Extract the [X, Y] coordinate from the center of the cell holding the provided text.  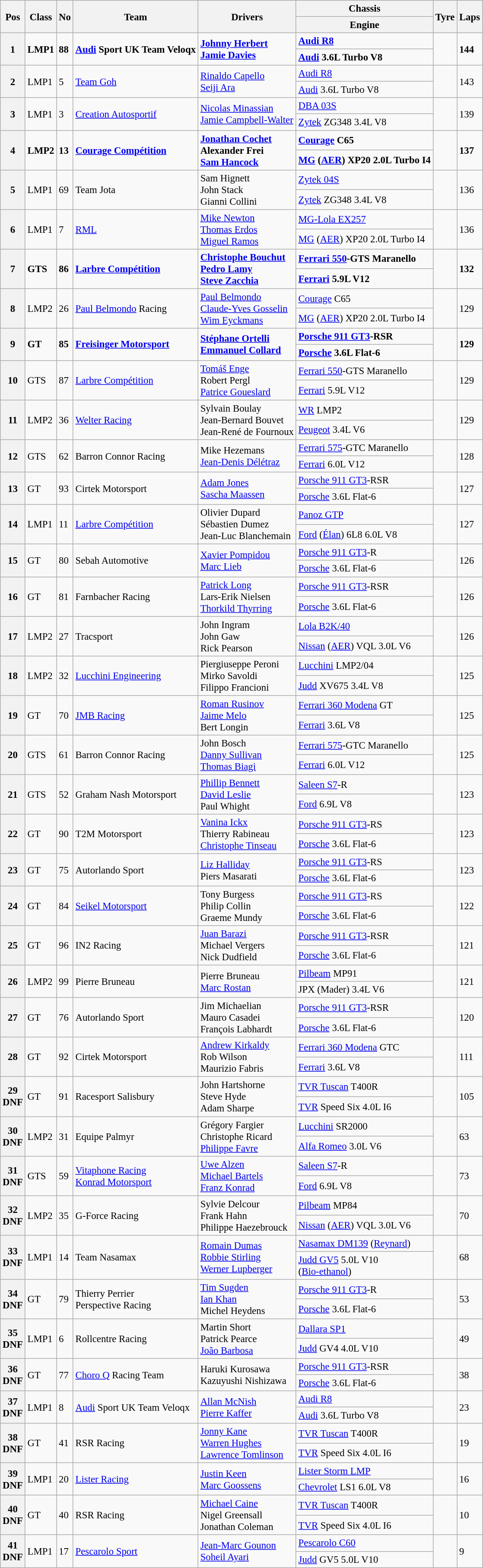
John Bosch Danny Sullivan Thomas Biagi [247, 755]
143 [470, 81]
137 [470, 150]
John Ingram John Gaw Rick Pearson [247, 636]
Lister Racing [136, 1479]
Vanina Ickx Thierry Rabineau Christophe Tinseau [247, 834]
24 [13, 906]
Thierry Perrier Perspective Racing [136, 1299]
Paul Belmondo Racing [136, 308]
Team Jota [136, 190]
Equipe Palmyr [136, 1136]
Martin Short Patrick Pearce João Barbosa [247, 1339]
Choro Q Racing Team [136, 1374]
Lucchini LMP2/04 [365, 666]
Judd GV5 5.0L V10 [365, 1559]
96 [65, 946]
Tony Burgess Philip Collin Graeme Mundy [247, 906]
53 [470, 1299]
37DNF [13, 1407]
122 [470, 906]
61 [65, 755]
128 [470, 456]
Jonny Kane Warren Hughes Lawrence Tomlinson [247, 1443]
Welter Racing [136, 420]
Haruki Kurosawa Kazuyushi Nishizawa [247, 1374]
Stéphane Ortelli Emmanuel Collard [247, 345]
132 [470, 269]
41DNF [13, 1552]
75 [65, 870]
IN2 Racing [136, 946]
12 [13, 456]
33DNF [13, 1257]
Piergiuseppe Peroni Mirko Savoldi Filippo Francioni [247, 676]
111 [470, 1057]
Chassis [365, 9]
Tomáš Enge Robert Pergl Patrice Goueslard [247, 381]
15 [13, 561]
32DNF [13, 1216]
Paul Belmondo Claude-Yves Gosselin Wim Eyckmans [247, 308]
91 [65, 1097]
86 [65, 269]
DBA 03S [365, 106]
Class [41, 16]
Pescarolo C60 [365, 1543]
Nicolas Minassian Jamie Campbell-Walter [247, 114]
Graham Nash Motorsport [136, 794]
88 [65, 49]
Ford (Élan) 6L8 6.0L V8 [365, 534]
Creation Autosportif [136, 114]
76 [65, 1018]
Juan Barazi Michael Vergers Nick Dudfield [247, 946]
Xavier Pompidou Marc Lieb [247, 561]
Rollcentre Racing [136, 1339]
52 [65, 794]
139 [470, 114]
87 [65, 381]
40DNF [13, 1515]
77 [65, 1374]
Panoz GTP [365, 514]
Judd GV4 4.0L V10 [365, 1349]
Allan McNish Pierre Kaffer [247, 1407]
28 [13, 1057]
Pierre Bruneau [136, 981]
Phillip Bennett David Leslie Paul Whight [247, 794]
Michael Caine Nigel Greensall Jonathan Coleman [247, 1515]
25 [13, 946]
G-Force Racing [136, 1216]
Pescarolo Sport [136, 1552]
Lister Storm LMP [365, 1471]
Peugeot 3.4L V6 [365, 430]
31 [65, 1136]
Vitaphone Racing Konrad Motorsport [136, 1176]
Andrew Kirkaldy Rob Wilson Maurizio Fabris [247, 1057]
Adam Jones Sascha Maassen [247, 488]
84 [65, 906]
Sylvain Boulay Jean-Bernard Bouvet Jean-René de Fournoux [247, 420]
63 [470, 1136]
29DNF [13, 1097]
59 [65, 1176]
69 [65, 190]
Romain Dumas Robbie Stirling Werner Lupberger [247, 1257]
85 [65, 345]
Chevrolet LS1 6.0L V8 [365, 1487]
73 [470, 1176]
35 [65, 1216]
Liz Halliday Piers Masarati [247, 870]
Laps [470, 16]
Tracsport [136, 636]
93 [65, 488]
Jim Michaelian Mauro Casadei François Labhardt [247, 1018]
Judd XV675 3.4L V8 [365, 686]
Team [136, 16]
40 [65, 1515]
Grégory Fargier Christophe Ricard Philippe Favre [247, 1136]
18 [13, 676]
34DNF [13, 1299]
36DNF [13, 1374]
Courage Compétition [136, 150]
62 [65, 456]
Zytek 04S [365, 180]
Justin Keen Marc Goossens [247, 1479]
32 [65, 676]
Pos [13, 16]
38 [470, 1374]
RML [136, 229]
2 [13, 81]
T2M Motorsport [136, 834]
MG-Lola EX257 [365, 219]
Pilbeam MP91 [365, 974]
Olivier Dupard Sébastien Dumez Jean-Luc Blanchemain [247, 524]
68 [470, 1257]
No [65, 16]
41 [65, 1443]
30DNF [13, 1136]
Sam Hignett John Stack Gianni Collini [247, 190]
Dallara SP1 [365, 1329]
105 [470, 1097]
Lucchini Engineering [136, 676]
John Hartshorne Steve Hyde Adam Sharpe [247, 1097]
Team Nasamax [136, 1257]
1 [13, 49]
Tyre [445, 16]
WR LMP2 [365, 410]
21 [13, 794]
Alfa Romeo 3.0L V6 [365, 1146]
Farnbacher Racing [136, 597]
Seikel Motorsport [136, 906]
Christophe Bouchut Pedro Lamy Steve Zacchia [247, 269]
144 [470, 49]
Johnny Herbert Jamie Davies [247, 49]
80 [65, 561]
Sebah Automotive [136, 561]
92 [65, 1057]
90 [65, 834]
Judd GV5 5.0L V10(Bio-ethanol) [365, 1266]
Jean-Marc Gounon Soheil Ayari [247, 1552]
Sylvie Delcour Frank Hahn Philippe Haezebrouck [247, 1216]
Lucchini SR2000 [365, 1127]
Mike Newton Thomas Erdos Miguel Ramos [247, 229]
36 [65, 420]
Rinaldo Capello Seiji Ara [247, 81]
Mike Hezemans Jean-Denis Délétraz [247, 456]
Uwe Alzen Michael Bartels Franz Konrad [247, 1176]
Jonathan Cochet Alexander Frei Sam Hancock [247, 150]
JMB Racing [136, 715]
Engine [365, 25]
120 [470, 1018]
4 [13, 150]
Patrick Long Lars-Erik Nielsen Thorkild Thyrring [247, 597]
Ferrari 360 Modena GT [365, 705]
Lola B2K/40 [365, 626]
39DNF [13, 1479]
38DNF [13, 1443]
Nasamax DM139 (Reynard) [365, 1243]
31DNF [13, 1176]
Pilbeam MP84 [365, 1206]
Team Goh [136, 81]
Freisinger Motorsport [136, 345]
Pierre Bruneau Marc Rostan [247, 981]
79 [65, 1299]
Drivers [247, 16]
99 [65, 981]
22 [13, 834]
81 [65, 597]
49 [470, 1339]
Racesport Salisbury [136, 1097]
JPX (Mader) 3.4L V6 [365, 990]
35DNF [13, 1339]
Ferrari 360 Modena GTC [365, 1047]
Tim Sugden Ian Khan Michel Heydens [247, 1299]
Roman Rusinov Jaime Melo Bert Longin [247, 715]
